Scan for the cell matching the given text and deliver its (x, y) coordinate at center. 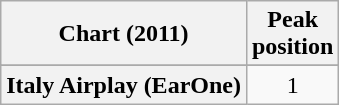
Chart (2011) (124, 34)
Italy Airplay (EarOne) (124, 85)
1 (292, 85)
Peakposition (292, 34)
